Find where the given text appears and provide that cell's center as (x, y) coordinate. 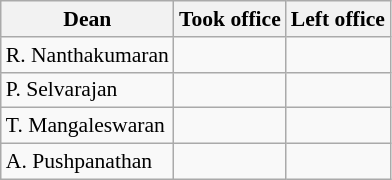
A. Pushpanathan (88, 162)
Dean (88, 19)
Left office (338, 19)
T. Mangaleswaran (88, 126)
Took office (230, 19)
R. Nanthakumaran (88, 55)
P. Selvarajan (88, 90)
